From the cell containing the given text, extract its center point as (X, Y) coordinate. 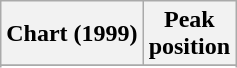
Peakposition (189, 34)
Chart (1999) (72, 34)
